Return the [X, Y] coordinate for the center point of the cell that contains the specified text.  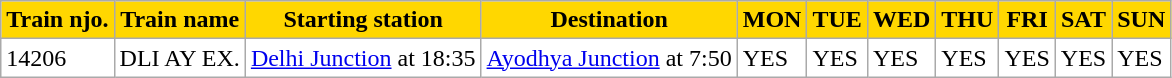
Delhi Junction at 18:35 [363, 58]
MON [772, 20]
SUN [1142, 20]
FRI [1027, 20]
Destination [609, 20]
14206 [58, 58]
WED [901, 20]
DLI AY EX. [180, 58]
SAT [1083, 20]
Train name [180, 20]
Starting station [363, 20]
THU [968, 20]
Train njo. [58, 20]
Ayodhya Junction at 7:50 [609, 58]
TUE [837, 20]
